Identify which cell holds the provided text, then report its (X, Y) central coordinate. 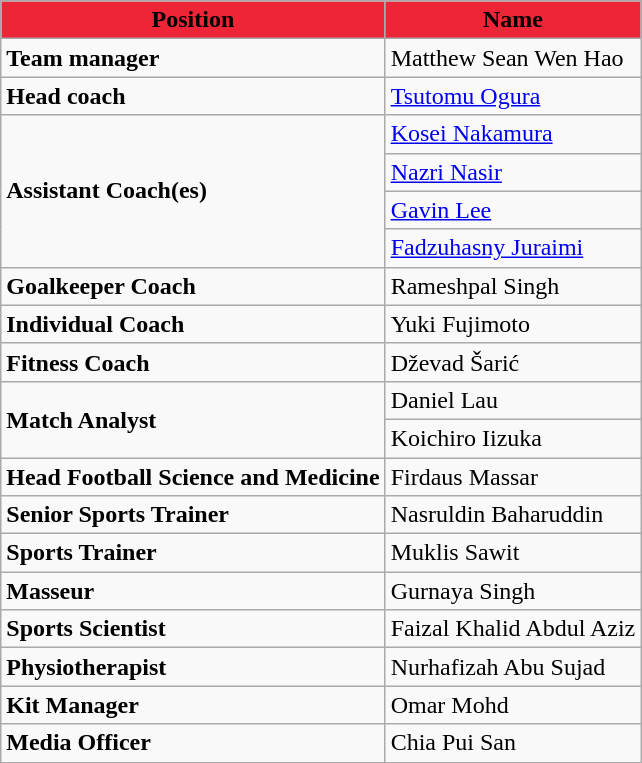
Nazri Nasir (513, 172)
Firdaus Massar (513, 477)
Daniel Lau (513, 400)
Physiotherapist (193, 667)
Dževad Šarić (513, 362)
Nasruldin Baharuddin (513, 515)
Position (193, 20)
Kosei Nakamura (513, 134)
Senior Sports Trainer (193, 515)
Sports Trainer (193, 553)
Matthew Sean Wen Hao (513, 58)
Rameshpal Singh (513, 286)
Nurhafizah Abu Sujad (513, 667)
Faizal Khalid Abdul Aziz (513, 629)
Goalkeeper Coach (193, 286)
Assistant Coach(es) (193, 191)
Gavin Lee (513, 210)
Masseur (193, 591)
Team manager (193, 58)
Head coach (193, 96)
Head Football Science and Medicine (193, 477)
Kit Manager (193, 705)
Match Analyst (193, 419)
Omar Mohd (513, 705)
Name (513, 20)
Koichiro Iizuka (513, 438)
Fadzuhasny Juraimi (513, 248)
Fitness Coach (193, 362)
Yuki Fujimoto (513, 324)
Chia Pui San (513, 743)
Tsutomu Ogura (513, 96)
Media Officer (193, 743)
Gurnaya Singh (513, 591)
Sports Scientist (193, 629)
Muklis Sawit (513, 553)
Individual Coach (193, 324)
